From the cell containing the given text, extract its center point as [x, y] coordinate. 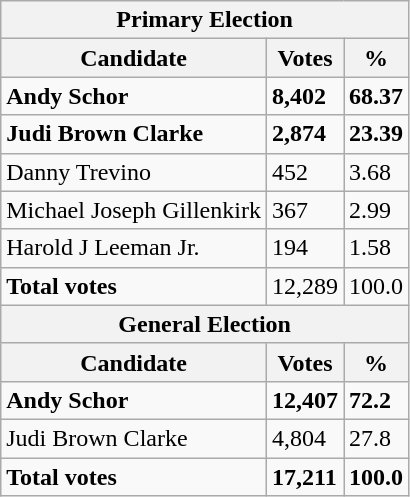
27.8 [376, 438]
8,402 [304, 96]
72.2 [376, 400]
367 [304, 210]
4,804 [304, 438]
2,874 [304, 134]
12,289 [304, 286]
General Election [205, 324]
3.68 [376, 172]
Danny Trevino [134, 172]
194 [304, 248]
1.58 [376, 248]
12,407 [304, 400]
17,211 [304, 477]
68.37 [376, 96]
2.99 [376, 210]
Primary Election [205, 20]
452 [304, 172]
23.39 [376, 134]
Michael Joseph Gillenkirk [134, 210]
Harold J Leeman Jr. [134, 248]
